Return the [x, y] coordinate for the center point of the cell that contains the specified text.  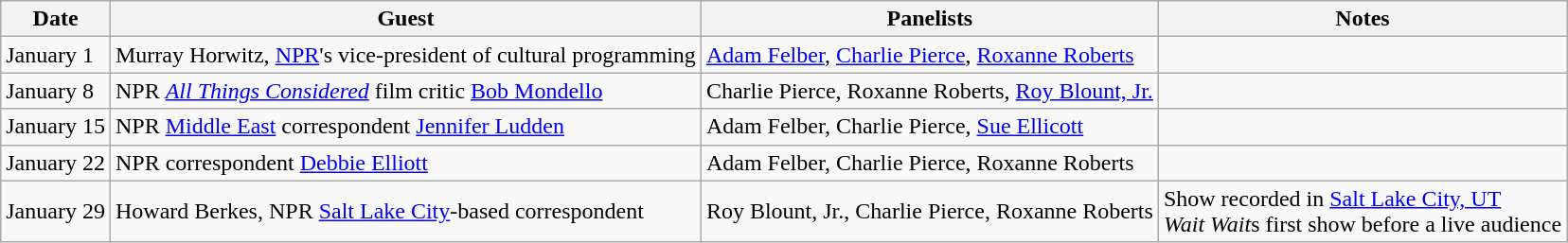
January 15 [56, 127]
NPR correspondent Debbie Elliott [405, 163]
Charlie Pierce, Roxanne Roberts, Roy Blount, Jr. [930, 91]
NPR Middle East correspondent Jennifer Ludden [405, 127]
Notes [1362, 19]
Adam Felber, Charlie Pierce, Sue Ellicott [930, 127]
Show recorded in Salt Lake City, UTWait Waits first show before a live audience [1362, 212]
January 8 [56, 91]
Guest [405, 19]
NPR All Things Considered film critic Bob Mondello [405, 91]
Roy Blount, Jr., Charlie Pierce, Roxanne Roberts [930, 212]
Howard Berkes, NPR Salt Lake City-based correspondent [405, 212]
Panelists [930, 19]
January 29 [56, 212]
January 1 [56, 55]
January 22 [56, 163]
Date [56, 19]
Murray Horwitz, NPR's vice-president of cultural programming [405, 55]
